For the text-containing cell, return its midpoint in [X, Y] coordinate format. 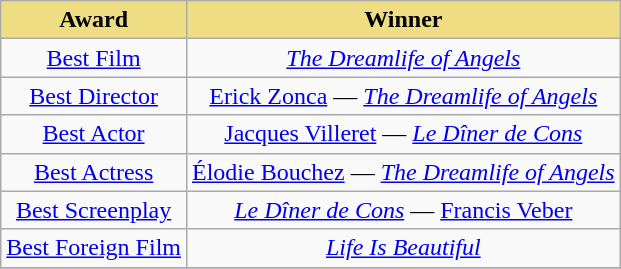
Best Foreign Film [94, 248]
Best Director [94, 96]
Award [94, 20]
Best Actor [94, 134]
Le Dîner de Cons — Francis Veber [403, 210]
Best Screenplay [94, 210]
The Dreamlife of Angels [403, 58]
Erick Zonca — The Dreamlife of Angels [403, 96]
Life Is Beautiful [403, 248]
Best Film [94, 58]
Winner [403, 20]
Élodie Bouchez — The Dreamlife of Angels [403, 172]
Best Actress [94, 172]
Jacques Villeret — Le Dîner de Cons [403, 134]
